From the cell containing the given text, extract its center point as [x, y] coordinate. 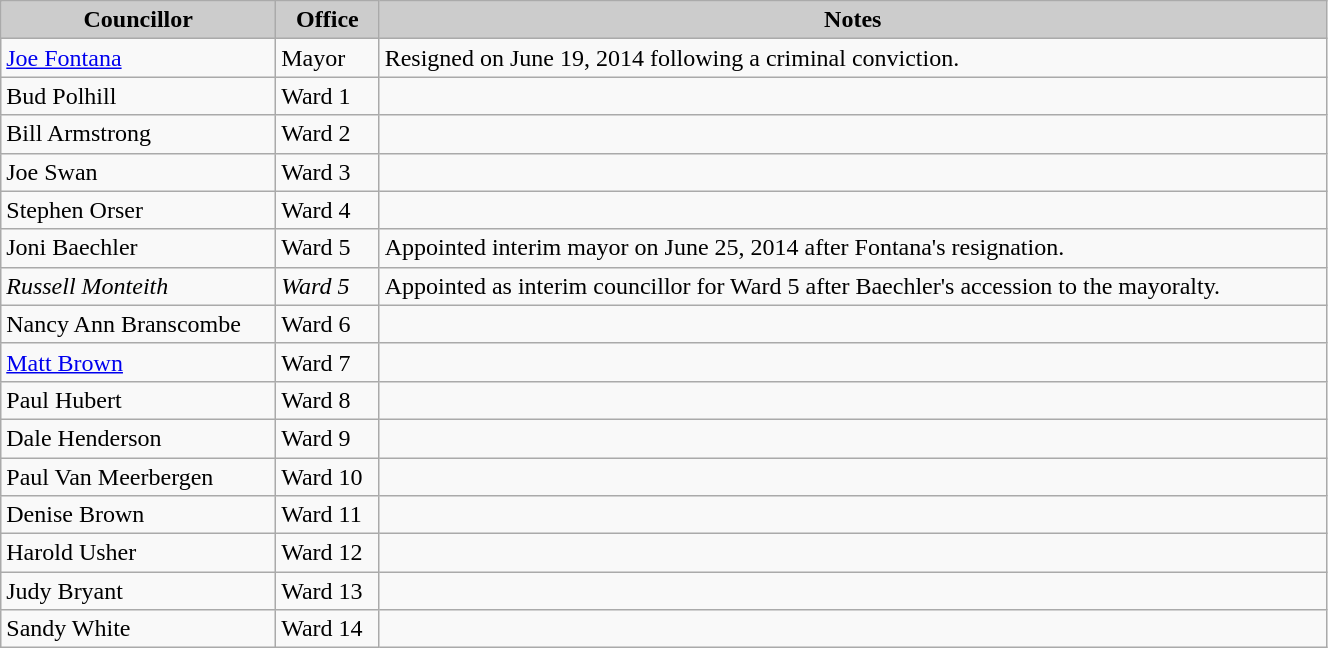
Ward 1 [328, 96]
Dale Henderson [138, 438]
Bill Armstrong [138, 134]
Resigned on June 19, 2014 following a criminal conviction. [852, 58]
Ward 8 [328, 400]
Office [328, 20]
Ward 12 [328, 553]
Paul Van Meerbergen [138, 477]
Mayor [328, 58]
Ward 14 [328, 629]
Denise Brown [138, 515]
Joe Fontana [138, 58]
Paul Hubert [138, 400]
Harold Usher [138, 553]
Russell Monteith [138, 286]
Joe Swan [138, 172]
Ward 11 [328, 515]
Ward 9 [328, 438]
Appointed as interim councillor for Ward 5 after Baechler's accession to the mayoralty. [852, 286]
Ward 4 [328, 210]
Joni Baechler [138, 248]
Ward 6 [328, 324]
Councillor [138, 20]
Judy Bryant [138, 591]
Ward 2 [328, 134]
Ward 7 [328, 362]
Ward 3 [328, 172]
Appointed interim mayor on June 25, 2014 after Fontana's resignation. [852, 248]
Nancy Ann Branscombe [138, 324]
Ward 13 [328, 591]
Sandy White [138, 629]
Notes [852, 20]
Ward 10 [328, 477]
Matt Brown [138, 362]
Stephen Orser [138, 210]
Bud Polhill [138, 96]
